Identify which cell holds the provided text, then report its (X, Y) central coordinate. 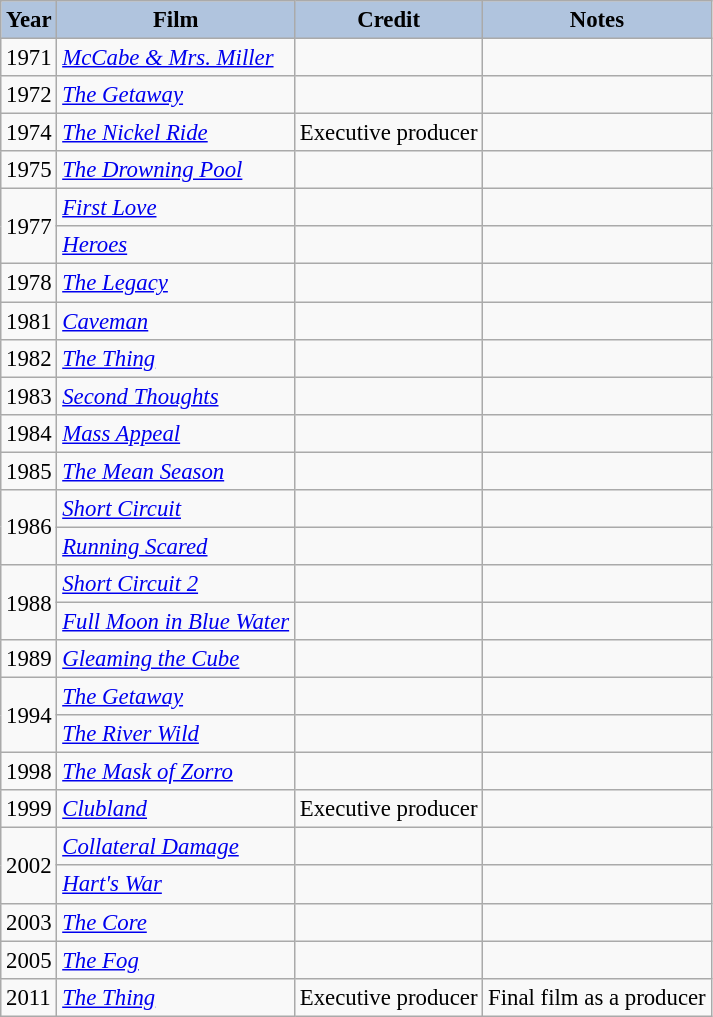
1983 (29, 396)
1998 (29, 772)
Caveman (176, 321)
1984 (29, 433)
1982 (29, 358)
1974 (29, 133)
2003 (29, 922)
Credit (388, 20)
The Mask of Zorro (176, 772)
Clubland (176, 809)
2005 (29, 960)
1972 (29, 95)
The Drowning Pool (176, 170)
The Legacy (176, 283)
Short Circuit (176, 509)
1975 (29, 170)
Full Moon in Blue Water (176, 621)
Short Circuit 2 (176, 584)
Hart's War (176, 885)
1971 (29, 58)
1981 (29, 321)
2002 (29, 866)
1994 (29, 716)
1986 (29, 528)
1977 (29, 226)
Mass Appeal (176, 433)
1999 (29, 809)
1978 (29, 283)
Heroes (176, 245)
Second Thoughts (176, 396)
The Mean Season (176, 471)
1989 (29, 659)
The Nickel Ride (176, 133)
Year (29, 20)
McCabe & Mrs. Miller (176, 58)
Notes (597, 20)
Film (176, 20)
Collateral Damage (176, 847)
The Core (176, 922)
Running Scared (176, 546)
Final film as a producer (597, 997)
Gleaming the Cube (176, 659)
The River Wild (176, 734)
First Love (176, 208)
The Fog (176, 960)
1985 (29, 471)
1988 (29, 602)
2011 (29, 997)
